Extract the (X, Y) coordinate from the center of the cell holding the provided text.  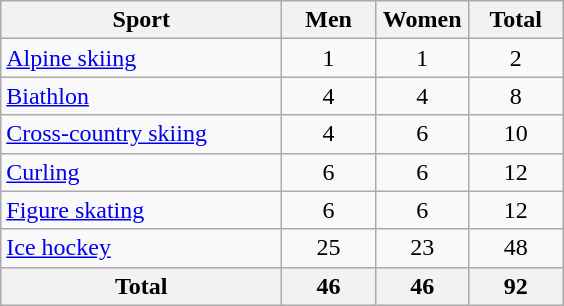
48 (516, 248)
92 (516, 286)
2 (516, 58)
Sport (142, 20)
Ice hockey (142, 248)
Figure skating (142, 210)
Men (329, 20)
Cross-country skiing (142, 134)
Women (422, 20)
8 (516, 96)
Alpine skiing (142, 58)
25 (329, 248)
10 (516, 134)
23 (422, 248)
Biathlon (142, 96)
Curling (142, 172)
